Extract the [X, Y] coordinate from the center of the cell holding the provided text.  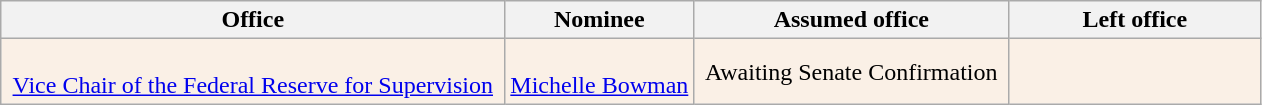
Vice Chair of the Federal Reserve for Supervision [253, 72]
Awaiting Senate Confirmation [852, 72]
Left office [1135, 20]
Michelle Bowman [600, 72]
Office [253, 20]
Assumed office [852, 20]
Nominee [600, 20]
